Capture the cell that displays the provided text and extract its [x, y] central coordinate. 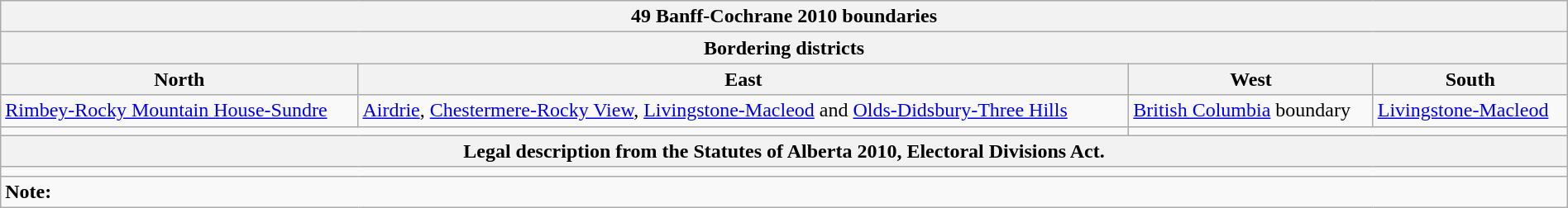
Note: [784, 191]
Airdrie, Chestermere-Rocky View, Livingstone-Macleod and Olds-Didsbury-Three Hills [743, 111]
Rimbey-Rocky Mountain House-Sundre [179, 111]
49 Banff-Cochrane 2010 boundaries [784, 17]
Livingstone-Macleod [1470, 111]
North [179, 79]
East [743, 79]
Legal description from the Statutes of Alberta 2010, Electoral Divisions Act. [784, 151]
West [1250, 79]
British Columbia boundary [1250, 111]
South [1470, 79]
Bordering districts [784, 48]
